Identify which cell holds the provided text, then report its [x, y] central coordinate. 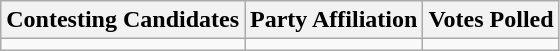
Contesting Candidates [123, 20]
Votes Polled [491, 20]
Party Affiliation [334, 20]
